Find where the given text appears and provide that cell's center as (x, y) coordinate. 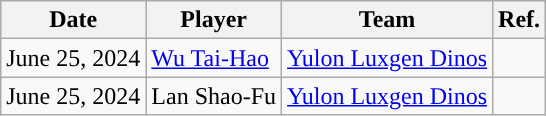
Ref. (520, 20)
Date (74, 20)
Lan Shao-Fu (214, 96)
Team (388, 20)
Player (214, 20)
Wu Tai-Hao (214, 58)
